Scan for the cell matching the given text and deliver its (X, Y) coordinate at center. 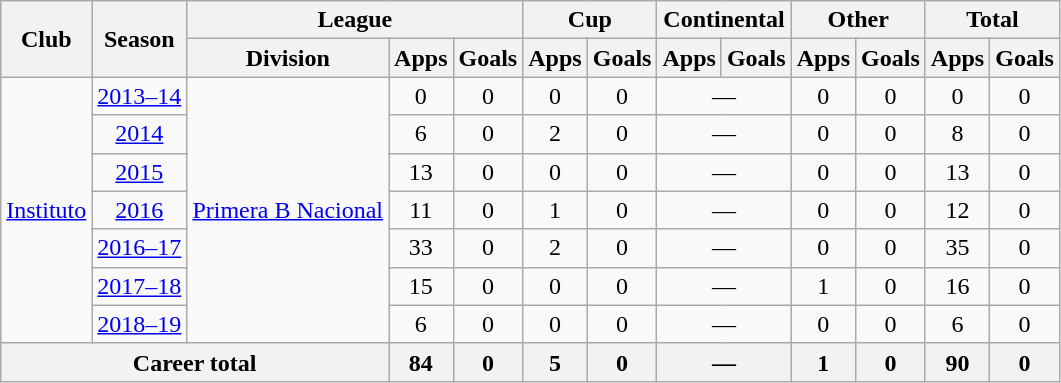
2014 (140, 134)
2017–18 (140, 286)
33 (421, 248)
11 (421, 210)
5 (555, 362)
2016–17 (140, 248)
Total (992, 20)
16 (957, 286)
8 (957, 134)
Primera B Nacional (288, 210)
Cup (590, 20)
2015 (140, 172)
2013–14 (140, 96)
Division (288, 58)
35 (957, 248)
League (355, 20)
Club (46, 39)
90 (957, 362)
12 (957, 210)
Other (858, 20)
Season (140, 39)
2016 (140, 210)
Continental (724, 20)
Instituto (46, 210)
2018–19 (140, 324)
84 (421, 362)
Career total (195, 362)
15 (421, 286)
